Return the [X, Y] coordinate for the center point of the cell that contains the specified text.  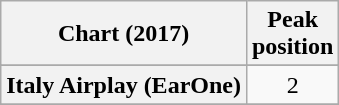
2 [292, 85]
Peakposition [292, 34]
Italy Airplay (EarOne) [124, 85]
Chart (2017) [124, 34]
